Scan for the cell matching the given text and deliver its [X, Y] coordinate at center. 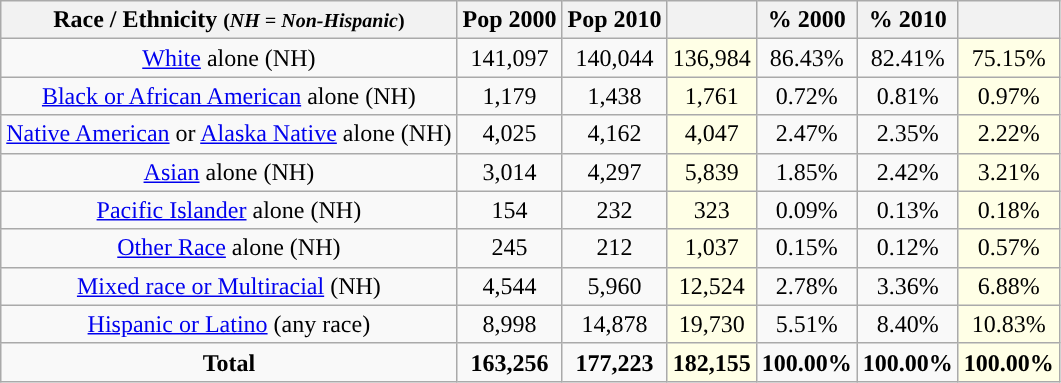
2.47% [806, 134]
Mixed race or Multiracial (NH) [229, 286]
212 [614, 248]
% 2000 [806, 20]
1.85% [806, 172]
Pop 2000 [510, 20]
5.51% [806, 324]
Total [229, 362]
5,839 [712, 172]
Race / Ethnicity (NH = Non-Hispanic) [229, 20]
0.15% [806, 248]
2.35% [908, 134]
12,524 [712, 286]
6.88% [1008, 286]
4,025 [510, 134]
1,037 [712, 248]
182,155 [712, 362]
2.22% [1008, 134]
4,544 [510, 286]
0.81% [908, 96]
82.41% [908, 58]
3,014 [510, 172]
75.15% [1008, 58]
141,097 [510, 58]
2.78% [806, 286]
154 [510, 210]
Pop 2010 [614, 20]
Native American or Alaska Native alone (NH) [229, 134]
140,044 [614, 58]
10.83% [1008, 324]
245 [510, 248]
White alone (NH) [229, 58]
0.72% [806, 96]
0.09% [806, 210]
0.97% [1008, 96]
8.40% [908, 324]
0.57% [1008, 248]
4,162 [614, 134]
Other Race alone (NH) [229, 248]
3.21% [1008, 172]
8,998 [510, 324]
Asian alone (NH) [229, 172]
177,223 [614, 362]
% 2010 [908, 20]
163,256 [510, 362]
1,438 [614, 96]
86.43% [806, 58]
4,047 [712, 134]
0.18% [1008, 210]
2.42% [908, 172]
3.36% [908, 286]
232 [614, 210]
Pacific Islander alone (NH) [229, 210]
4,297 [614, 172]
1,179 [510, 96]
0.13% [908, 210]
Hispanic or Latino (any race) [229, 324]
1,761 [712, 96]
19,730 [712, 324]
136,984 [712, 58]
5,960 [614, 286]
323 [712, 210]
0.12% [908, 248]
Black or African American alone (NH) [229, 96]
14,878 [614, 324]
